For the text-containing cell, return its midpoint in [x, y] coordinate format. 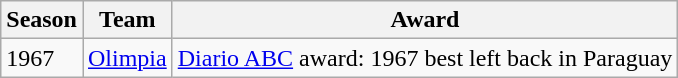
Team [127, 20]
1967 [42, 58]
Olimpia [127, 58]
Diario ABC award: 1967 best left back in Paraguay [425, 58]
Season [42, 20]
Award [425, 20]
